Output the (X, Y) coordinate of the center of the cell containing the given text.  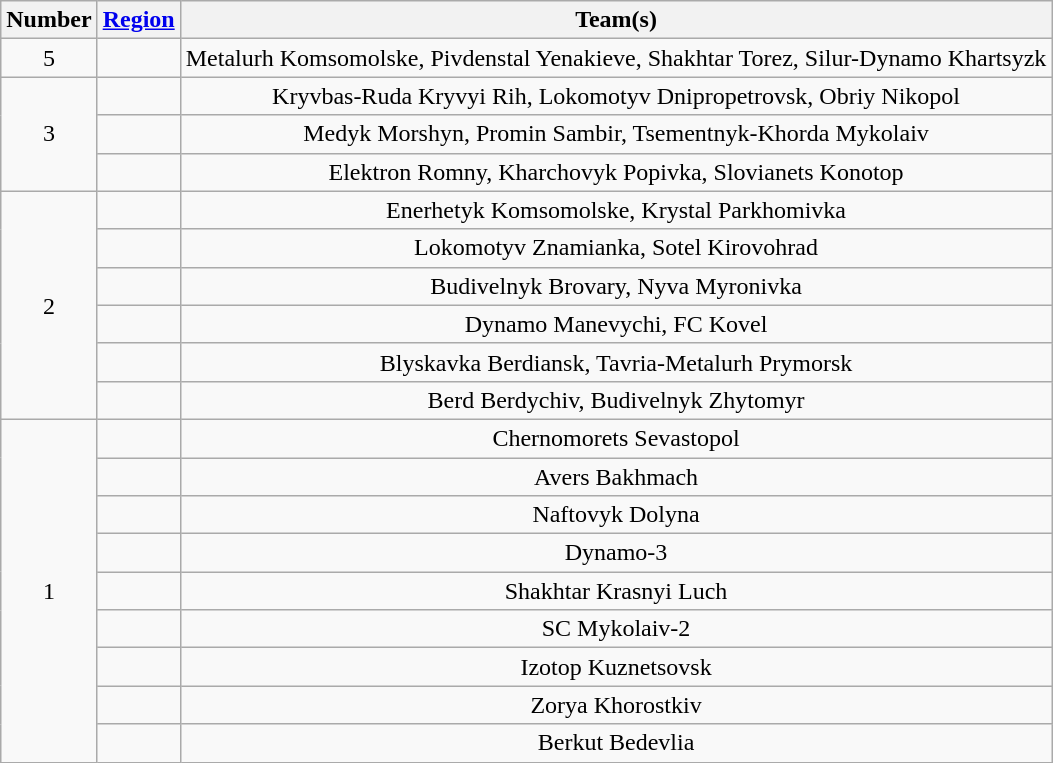
3 (49, 134)
Dynamo-3 (616, 553)
Blyskavka Berdiansk, Tavria-Metalurh Prymorsk (616, 362)
Izotop Kuznetsovsk (616, 667)
Berkut Bedevlia (616, 743)
Team(s) (616, 20)
Berd Berdychiv, Budivelnyk Zhytomyr (616, 400)
2 (49, 305)
Medyk Morshyn, Promin Sambir, Tsementnyk-Khorda Mykolaiv (616, 134)
Lokomotyv Znamianka, Sotel Kirovohrad (616, 248)
Budivelnyk Brovary, Nyva Myronivka (616, 286)
Number (49, 20)
Metalurh Komsomolske, Pivdenstal Yenakieve, Shakhtar Torez, Silur-Dynamo Khartsyzk (616, 58)
Avers Bakhmach (616, 477)
SC Mykolaiv-2 (616, 629)
Chernomorets Sevastopol (616, 438)
Shakhtar Krasnyi Luch (616, 591)
Dynamo Manevychi, FC Kovel (616, 324)
Elektron Romny, Kharchovyk Popivka, Slovianets Konotop (616, 172)
Region (138, 20)
Naftovyk Dolyna (616, 515)
Enerhetyk Komsomolske, Krystal Parkhomivka (616, 210)
1 (49, 590)
Zorya Khorostkiv (616, 705)
5 (49, 58)
Kryvbas-Ruda Kryvyi Rih, Lokomotyv Dnipropetrovsk, Obriy Nikopol (616, 96)
